Search for the cell housing the specified text and yield its [x, y] center coordinate. 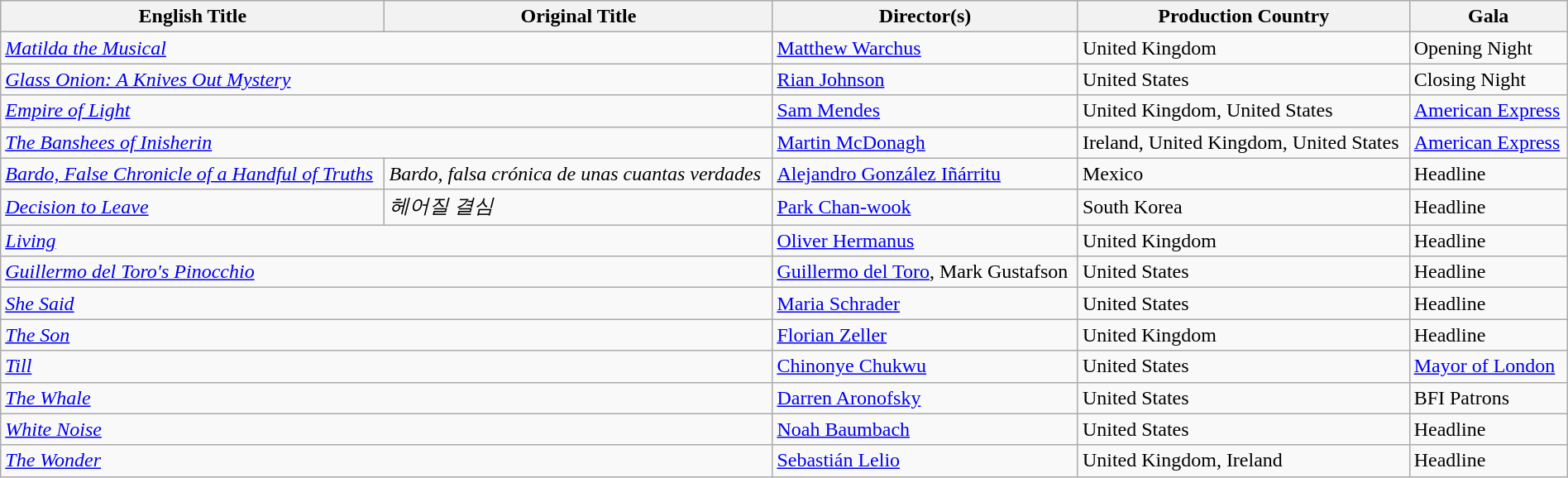
Living [387, 241]
Original Title [579, 17]
Noah Baumbach [925, 429]
Mayor of London [1489, 366]
The Son [387, 335]
BFI Patrons [1489, 398]
Sam Mendes [925, 111]
Production Country [1244, 17]
White Noise [387, 429]
Florian Zeller [925, 335]
Matthew Warchus [925, 48]
Empire of Light [387, 111]
South Korea [1244, 207]
United Kingdom, United States [1244, 111]
Sebastián Lelio [925, 461]
The Whale [387, 398]
Gala [1489, 17]
United Kingdom, Ireland [1244, 461]
Bardo, falsa crónica de unas cuantas verdades [579, 174]
The Banshees of Inisherin [387, 142]
Bardo, False Chronicle of a Handful of Truths [193, 174]
Darren Aronofsky [925, 398]
Director(s) [925, 17]
Closing Night [1489, 79]
Martin McDonagh [925, 142]
Decision to Leave [193, 207]
English Title [193, 17]
She Said [387, 304]
Glass Onion: A Knives Out Mystery [387, 79]
Ireland, United Kingdom, United States [1244, 142]
Matilda the Musical [387, 48]
Maria Schrader [925, 304]
Alejandro González Iñárritu [925, 174]
Till [387, 366]
Opening Night [1489, 48]
Chinonye Chukwu [925, 366]
Mexico [1244, 174]
The Wonder [387, 461]
Rian Johnson [925, 79]
Oliver Hermanus [925, 241]
Guillermo del Toro's Pinocchio [387, 272]
헤어질 결심 [579, 207]
Park Chan-wook [925, 207]
Guillermo del Toro, Mark Gustafson [925, 272]
